Output the (X, Y) coordinate of the center of the cell containing the given text.  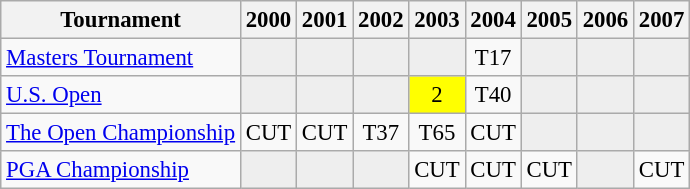
T40 (493, 95)
2000 (268, 20)
Tournament (121, 20)
The Open Championship (121, 133)
2004 (493, 20)
2005 (549, 20)
T65 (437, 133)
Masters Tournament (121, 58)
U.S. Open (121, 95)
2003 (437, 20)
2002 (381, 20)
2007 (661, 20)
T37 (381, 133)
PGA Championship (121, 170)
2001 (325, 20)
2006 (605, 20)
T17 (493, 58)
2 (437, 95)
